From the cell containing the given text, extract its center point as (X, Y) coordinate. 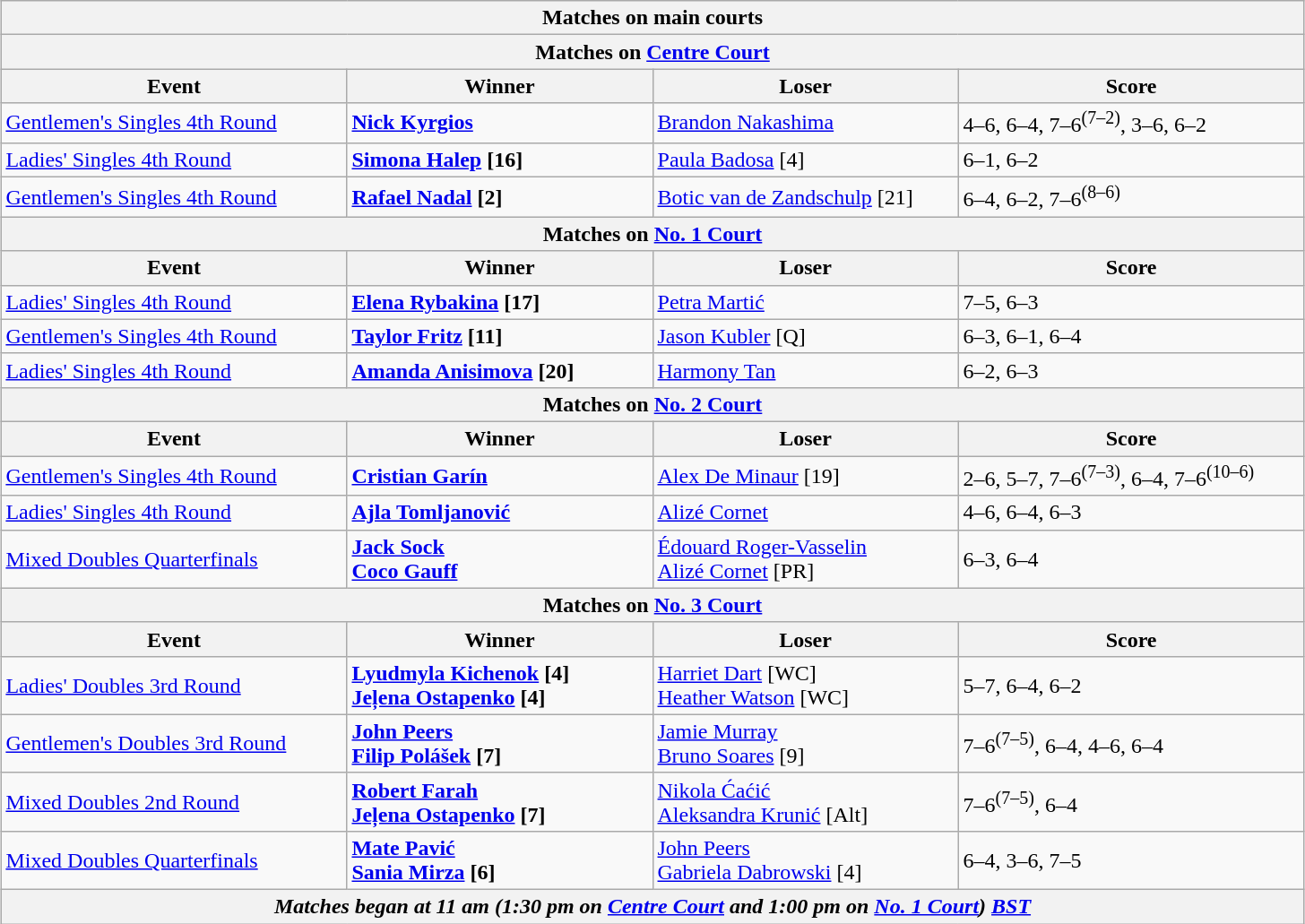
4–6, 6–4, 7–6(7–2), 3–6, 6–2 (1131, 124)
Matches on main courts (652, 18)
Harriet Dart [WC] Heather Watson [WC] (805, 685)
Lyudmyla Kichenok [4] Jeļena Ostapenko [4] (500, 685)
Elena Rybakina [17] (500, 302)
Matches on No. 1 Court (652, 234)
Taylor Fritz [11] (500, 336)
Jamie Murray Bruno Soares [9] (805, 744)
5–7, 6–4, 6–2 (1131, 685)
Jack Sock Coco Gauff (500, 559)
Paula Badosa [4] (805, 160)
Botic van de Zandschulp [21] (805, 197)
Matches on No. 2 Court (652, 404)
Robert Farah Jeļena Ostapenko [7] (500, 801)
Matches on Centre Court (652, 52)
6–4, 6–2, 7–6(8–6) (1131, 197)
Simona Halep [16] (500, 160)
John Peers Gabriela Dabrowski [4] (805, 860)
Nikola Ćaćić Aleksandra Krunić [Alt] (805, 801)
Matches began at 11 am (1:30 pm on Centre Court and 1:00 pm on No. 1 Court) BST (652, 907)
4–6, 6–4, 6–3 (1131, 513)
6–1, 6–2 (1131, 160)
Nick Kyrgios (500, 124)
Gentlemen's Doubles 3rd Round (174, 744)
7–6(7–5), 6–4, 4–6, 6–4 (1131, 744)
6–3, 6–4 (1131, 559)
2–6, 5–7, 7–6(7–3), 6–4, 7–6(10–6) (1131, 477)
Mate Pavić Sania Mirza [6] (500, 860)
John Peers Filip Polášek [7] (500, 744)
6–2, 6–3 (1131, 370)
7–5, 6–3 (1131, 302)
Matches on No. 3 Court (652, 605)
Alizé Cornet (805, 513)
Mixed Doubles 2nd Round (174, 801)
Harmony Tan (805, 370)
Jason Kubler [Q] (805, 336)
Brandon Nakashima (805, 124)
6–4, 3–6, 7–5 (1131, 860)
7–6(7–5), 6–4 (1131, 801)
Amanda Anisimova [20] (500, 370)
Petra Martić (805, 302)
Rafael Nadal [2] (500, 197)
Alex De Minaur [19] (805, 477)
Ajla Tomljanović (500, 513)
Édouard Roger-Vasselin Alizé Cornet [PR] (805, 559)
Ladies' Doubles 3rd Round (174, 685)
6–3, 6–1, 6–4 (1131, 336)
Cristian Garín (500, 477)
